Identify which cell holds the provided text, then report its (x, y) central coordinate. 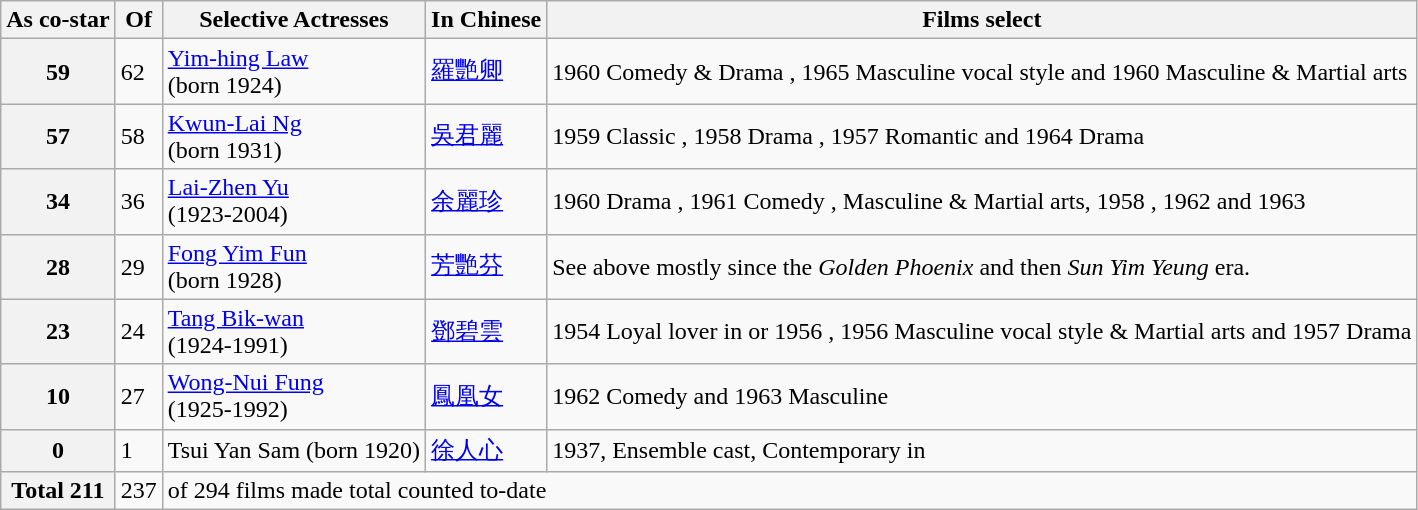
徐人心 (486, 450)
Wong-Nui Fung(1925-1992) (294, 396)
In Chinese (486, 20)
24 (138, 332)
Selective Actresses (294, 20)
27 (138, 396)
1962 Comedy and 1963 Masculine (982, 396)
237 (138, 491)
芳艷芬 (486, 266)
Tsui Yan Sam (born 1920) (294, 450)
58 (138, 136)
Yim-hing Law(born 1924) (294, 72)
余麗珍 (486, 202)
23 (58, 332)
1960 Comedy & Drama , 1965 Masculine vocal style and 1960 Masculine & Martial arts (982, 72)
1959 Classic , 1958 Drama , 1957 Romantic and 1964 Drama (982, 136)
34 (58, 202)
Lai-Zhen Yu(1923-2004) (294, 202)
羅艷卿 (486, 72)
吳君麗 (486, 136)
59 (58, 72)
57 (58, 136)
62 (138, 72)
Films select (982, 20)
1937, Ensemble cast, Contemporary in (982, 450)
Fong Yim Fun(born 1928) (294, 266)
1954 Loyal lover in or 1956 , 1956 Masculine vocal style & Martial arts and 1957 Drama (982, 332)
36 (138, 202)
Of (138, 20)
of 294 films made total counted to-date (790, 491)
鄧碧雲 (486, 332)
Kwun-Lai Ng(born 1931) (294, 136)
Tang Bik-wan(1924-1991) (294, 332)
10 (58, 396)
See above mostly since the Golden Phoenix and then Sun Yim Yeung era. (982, 266)
1 (138, 450)
0 (58, 450)
28 (58, 266)
鳳凰女 (486, 396)
Total 211 (58, 491)
1960 Drama , 1961 Comedy , Masculine & Martial arts, 1958 , 1962 and 1963 (982, 202)
As co-star (58, 20)
29 (138, 266)
